Pinpoint the cell where the given text exists, returning its [x, y] midpoint coordinate. 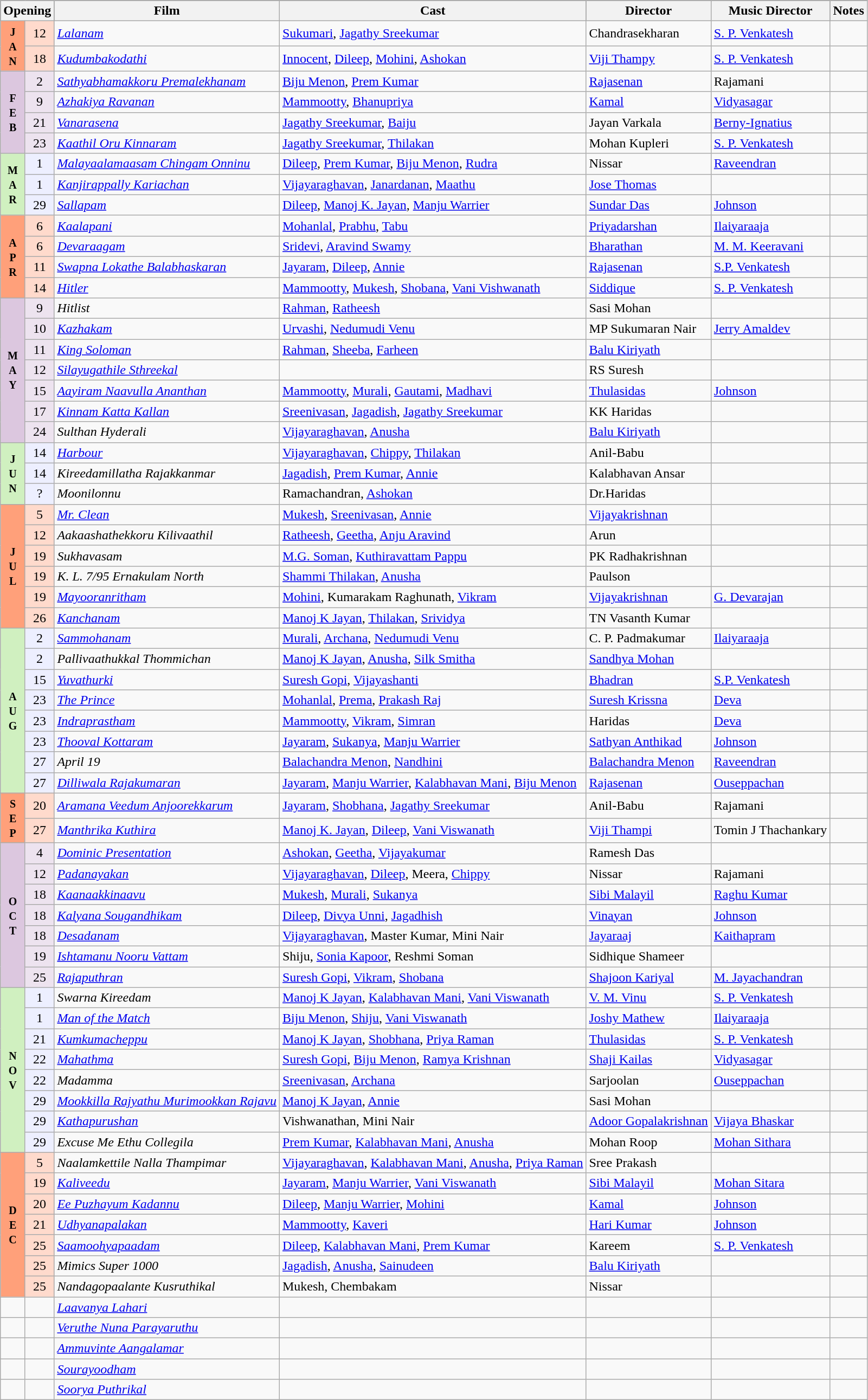
Mohan Sithara [770, 1142]
Kumkumacheppu [167, 1039]
Mukesh, Murali, Sukanya [433, 894]
? [39, 494]
Suresh Gopi, Biju Menon, Ramya Krishnan [433, 1060]
Sukhavasam [167, 556]
Mohan Kupleri [648, 143]
Vinayan [648, 915]
Viji Thampy [648, 59]
Hari Kumar [648, 1224]
Dileep, Manju Warrier, Mohini [433, 1204]
Manthrika Kuthira [167, 830]
Sathyabhamakkoru Premalekhanam [167, 81]
Haridas [648, 721]
Balachandra Menon, Nandhini [433, 762]
Sreenivasan, Archana [433, 1080]
King Soloman [167, 350]
Jagathy Sreekumar, Baiju [433, 122]
Kaliveedu [167, 1183]
Jayaram, Manju Warrier, Kalabhavan Mani, Biju Menon [433, 783]
Suresh Krissna [648, 700]
Urvashi, Nedumudi Venu [433, 329]
K. L. 7/95 Ernakulam North [167, 576]
MAR [13, 184]
Kaalapani [167, 225]
OCT [13, 915]
Viji Thampi [648, 830]
Chandrasekharan [648, 34]
Sundar Das [648, 205]
Jayaram, Sukanya, Manju Warrier [433, 741]
17 [39, 411]
Vijayaraghavan, Anusha [433, 432]
Dileep, Kalabhavan Mani, Prem Kumar [433, 1245]
Dileep, Divya Unni, Jagadhish [433, 915]
Kazhakam [167, 329]
Mimics Super 1000 [167, 1266]
SEP [13, 818]
Jagadish, Prem Kumar, Annie [433, 473]
Dominic Presentation [167, 853]
Kaanaakkinaavu [167, 894]
Aakaashathekkoru Kilivaathil [167, 535]
Joshy Mathew [648, 1018]
Dileep, Prem Kumar, Biju Menon, Rudra [433, 164]
TN Vasanth Kumar [648, 617]
Ratheesh, Geetha, Anju Aravind [433, 535]
Manoj K Jayan, Kalabhavan Mani, Vani Viswanath [433, 998]
Arun [648, 535]
Vijaya Bhaskar [770, 1121]
Biju Menon, Shiju, Vani Viswanath [433, 1018]
Manoj K Jayan, Thilakan, Srividya [433, 617]
Malayaalamaasam Chingam Onninu [167, 164]
Soorya Puthrikal [167, 1390]
MP Sukumaran Nair [648, 329]
The Prince [167, 700]
Manoj K Jayan, Shobhana, Priya Raman [433, 1039]
Jose Thomas [648, 184]
Vishwanathan, Mini Nair [433, 1121]
Mohini, Kumarakam Raghunath, Vikram [433, 597]
Biju Menon, Prem Kumar [433, 81]
Ashokan, Geetha, Vijayakumar [433, 853]
C. P. Padmakumar [648, 638]
Suresh Gopi, Vikram, Shobana [433, 977]
Raghu Kumar [770, 894]
Priyadarshan [648, 225]
Sammohanam [167, 638]
Swarna Kireedam [167, 998]
Mohan Sitara [770, 1183]
Jerry Amaldev [770, 329]
Naalamkettile Nalla Thampimar [167, 1163]
Dilliwala Rajakumaran [167, 783]
Sandhya Mohan [648, 659]
Hitler [167, 288]
Dr.Haridas [648, 494]
Jagathy Sreekumar, Thilakan [433, 143]
26 [39, 617]
Mukesh, Sreenivasan, Annie [433, 514]
Kanchanam [167, 617]
Suresh Gopi, Vijayashanti [433, 680]
Rahman, Sheeba, Farheen [433, 350]
Sourayoodham [167, 1369]
APR [13, 256]
Laavanya Lahari [167, 1307]
Jayaram, Shobhana, Jagathy Sreekumar [433, 805]
Vijayaraghavan, Janardanan, Maathu [433, 184]
Aayiram Naavulla Ananthan [167, 391]
Mammootty, Mukesh, Shobana, Vani Vishwanath [433, 288]
Rajaputhran [167, 977]
Mammootty, Vikram, Simran [433, 721]
KK Haridas [648, 411]
Jayan Varkala [648, 122]
Vanarasena [167, 122]
Director [648, 11]
Ramesh Das [648, 853]
Man of the Match [167, 1018]
M.G. Soman, Kuthiravattam Pappu [433, 556]
Opening [27, 11]
Ramachandran, Ashokan [433, 494]
Sreenivasan, Jagadish, Jagathy Sreekumar [433, 411]
Lalanam [167, 34]
Vijayaraghavan, Chippy, Thilakan [433, 453]
Mohanlal, Prabhu, Tabu [433, 225]
Shammi Thilakan, Anusha [433, 576]
Sridevi, Aravind Swamy [433, 246]
Hitlist [167, 308]
Bharathan [648, 246]
Sidhique Shameer [648, 956]
Indraprastham [167, 721]
Dileep, Manoj K. Jayan, Manju Warrier [433, 205]
Vijayaraghavan, Dileep, Meera, Chippy [433, 874]
Pallivaathukkal Thommichan [167, 659]
10 [39, 329]
M. Jayachandran [770, 977]
Paulson [648, 576]
Shaji Kailas [648, 1060]
Madamma [167, 1080]
Manoj K. Jayan, Dileep, Vani Viswanath [433, 830]
Tomin J Thachankary [770, 830]
Yuvathurki [167, 680]
Ishtamanu Nooru Vattam [167, 956]
Jayaraaj [648, 936]
Swapna Lokathe Balabhaskaran [167, 267]
Thooval Kottaram [167, 741]
Saamoohyapaadam [167, 1245]
Berny-Ignatius [770, 122]
Adoor Gopalakrishnan [648, 1121]
Mohanlal, Prema, Prakash Raj [433, 700]
M. M. Keeravani [770, 246]
Mookkilla Rajyathu Murimookkan Rajavu [167, 1101]
Mukesh, Chembakam [433, 1286]
Manoj K Jayan, Annie [433, 1101]
AUG [13, 711]
Mohan Roop [648, 1142]
Prem Kumar, Kalabhavan Mani, Anusha [433, 1142]
Kaathil Oru Kinnaram [167, 143]
Kalabhavan Ansar [648, 473]
Music Director [770, 11]
Kareem [648, 1245]
DEC [13, 1224]
Udhyanapalakan [167, 1224]
Kaithapram [770, 936]
Sallapam [167, 205]
Vijayaraghavan, Kalabhavan Mani, Anusha, Priya Raman [433, 1163]
JUL [13, 566]
Shajoon Kariyal [648, 977]
Sarjoolan [648, 1080]
24 [39, 432]
April 19 [167, 762]
FEB [13, 112]
JUN [13, 473]
V. M. Vinu [648, 998]
G. Devarajan [770, 597]
Murali, Archana, Nedumudi Venu [433, 638]
Jagadish, Anusha, Sainudeen [433, 1266]
Innocent, Dileep, Mohini, Ashokan [433, 59]
Sree Prakash [648, 1163]
Devaraagam [167, 246]
Mammootty, Bhanupriya [433, 102]
Moonilonnu [167, 494]
Azhakiya Ravanan [167, 102]
Kathapurushan [167, 1121]
NOV [13, 1070]
Bhadran [648, 680]
Sulthan Hyderali [167, 432]
Kudumbakodathi [167, 59]
Jayaram, Manju Warrier, Vani Viswanath [433, 1183]
Sukumari, Jagathy Sreekumar [433, 34]
Mr. Clean [167, 514]
Jayaram, Dileep, Annie [433, 267]
Desadanam [167, 936]
4 [39, 853]
Balachandra Menon [648, 762]
Mahathma [167, 1060]
Cast [433, 11]
Padanayakan [167, 874]
Mammootty, Kaveri [433, 1224]
Mayooranritham [167, 597]
Sathyan Anthikad [648, 741]
Manoj K Jayan, Anusha, Silk Smitha [433, 659]
Kireedamillatha Rajakkanmar [167, 473]
Kalyana Sougandhikam [167, 915]
Mammootty, Murali, Gautami, Madhavi [433, 391]
Film [167, 11]
Nandagopaalante Kusruthikal [167, 1286]
Excuse Me Ethu Collegila [167, 1142]
Vijayaraghavan, Master Kumar, Mini Nair [433, 936]
Notes [848, 11]
Kinnam Katta Kallan [167, 411]
Ammuvinte Aangalamar [167, 1349]
Ee Puzhayum Kadannu [167, 1204]
Kanjirappally Kariachan [167, 184]
Siddique [648, 288]
Harbour [167, 453]
RS Suresh [648, 370]
Aramana Veedum Anjoorekkarum [167, 805]
MAY [13, 370]
Veruthe Nuna Parayaruthu [167, 1328]
JAN [13, 46]
Rahman, Ratheesh [433, 308]
Silayugathile Sthreekal [167, 370]
PK Radhakrishnan [648, 556]
Shiju, Sonia Kapoor, Reshmi Soman [433, 956]
